For the text-containing cell, return its midpoint in [X, Y] coordinate format. 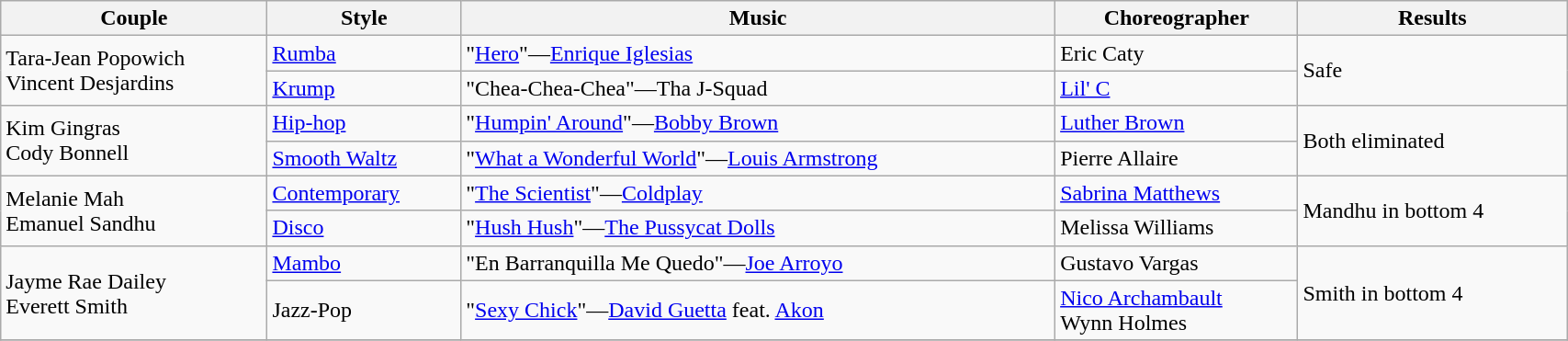
Nico ArchambaultWynn Holmes [1177, 311]
Eric Caty [1177, 53]
Couple [134, 18]
Jayme Rae DaileyEverett Smith [134, 292]
Jazz-Pop [364, 311]
Pierre Allaire [1177, 158]
Gustavo Vargas [1177, 263]
Tara-Jean PopowichVincent Desjardins [134, 71]
Smith in bottom 4 [1433, 292]
Hip-hop [364, 123]
Melissa Williams [1177, 228]
"The Scientist"—Coldplay [759, 193]
Results [1433, 18]
Luther Brown [1177, 123]
Sabrina Matthews [1177, 193]
Contemporary [364, 193]
Both eliminated [1433, 141]
"Hush Hush"—The Pussycat Dolls [759, 228]
Krump [364, 88]
Mambo [364, 263]
"What a Wonderful World"—Louis Armstrong [759, 158]
Style [364, 18]
Disco [364, 228]
Smooth Waltz [364, 158]
Choreographer [1177, 18]
Music [759, 18]
Mandhu in bottom 4 [1433, 210]
"Humpin' Around"—Bobby Brown [759, 123]
"Sexy Chick"—David Guetta feat. Akon [759, 311]
Lil' C [1177, 88]
Safe [1433, 71]
Rumba [364, 53]
"Chea-Chea-Chea"—Tha J-Squad [759, 88]
Kim GingrasCody Bonnell [134, 141]
"En Barranquilla Me Quedo"—Joe Arroyo [759, 263]
"Hero"—Enrique Iglesias [759, 53]
Melanie MahEmanuel Sandhu [134, 210]
